Locate the cell with the specified text and output its [X, Y] center coordinate. 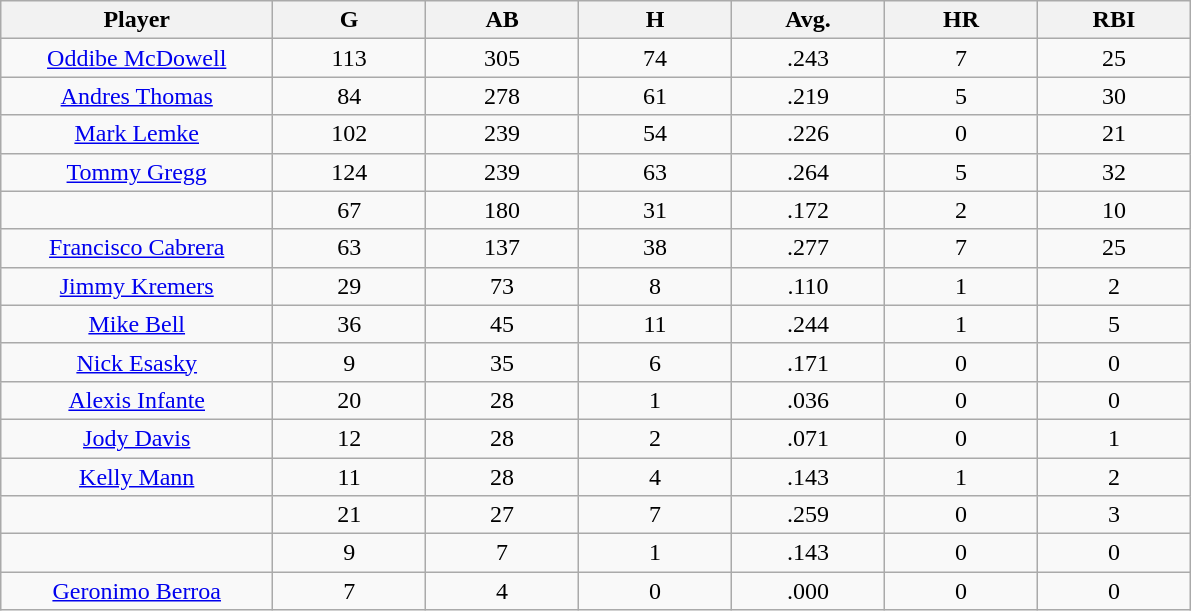
74 [656, 58]
Francisco Cabrera [137, 248]
.264 [808, 172]
HR [960, 20]
84 [350, 96]
180 [502, 210]
.226 [808, 134]
.172 [808, 210]
67 [350, 210]
.219 [808, 96]
45 [502, 324]
Player [137, 20]
36 [350, 324]
6 [656, 362]
Jimmy Kremers [137, 286]
31 [656, 210]
10 [1114, 210]
.071 [808, 438]
.000 [808, 591]
Nick Esasky [137, 362]
124 [350, 172]
61 [656, 96]
Andres Thomas [137, 96]
35 [502, 362]
32 [1114, 172]
102 [350, 134]
29 [350, 286]
Mike Bell [137, 324]
RBI [1114, 20]
73 [502, 286]
27 [502, 515]
Tommy Gregg [137, 172]
.171 [808, 362]
54 [656, 134]
.036 [808, 400]
H [656, 20]
8 [656, 286]
Mark Lemke [137, 134]
Avg. [808, 20]
.277 [808, 248]
.259 [808, 515]
G [350, 20]
AB [502, 20]
Jody Davis [137, 438]
30 [1114, 96]
3 [1114, 515]
.243 [808, 58]
113 [350, 58]
Alexis Infante [137, 400]
278 [502, 96]
38 [656, 248]
.110 [808, 286]
.244 [808, 324]
Kelly Mann [137, 477]
20 [350, 400]
Oddibe McDowell [137, 58]
Geronimo Berroa [137, 591]
137 [502, 248]
305 [502, 58]
12 [350, 438]
